Extract the (x, y) coordinate from the center of the cell holding the provided text.  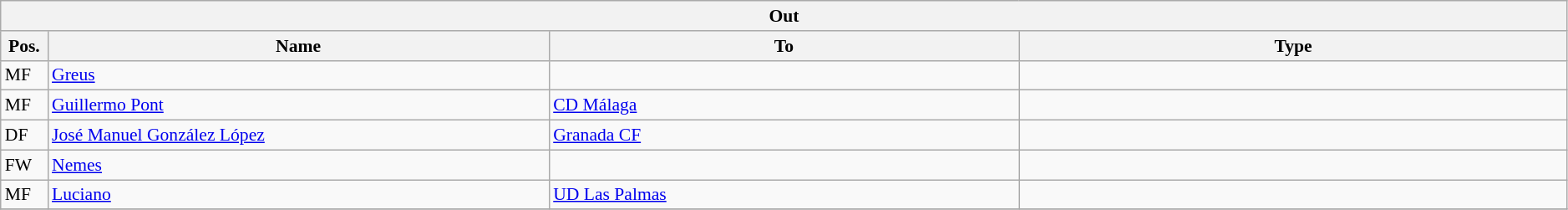
Greus (298, 75)
Type (1293, 46)
Guillermo Pont (298, 105)
Pos. (24, 46)
DF (24, 136)
Out (784, 16)
Granada CF (784, 136)
FW (24, 165)
UD Las Palmas (784, 195)
José Manuel González López (298, 136)
CD Málaga (784, 105)
Luciano (298, 195)
To (784, 46)
Nemes (298, 165)
Name (298, 46)
